Identify which cell holds the provided text, then report its [x, y] central coordinate. 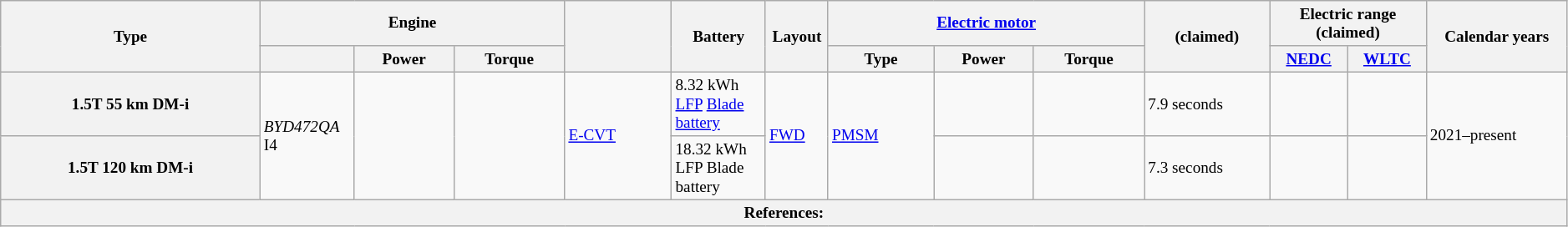
NEDC [1309, 59]
Electric motor [986, 23]
PMSM [880, 135]
(claimed) [1207, 37]
References: [784, 214]
1.5T 120 km DM-i [130, 169]
Battery [718, 37]
Calendar years [1497, 37]
1.5T 55 km DM-i [130, 103]
18.32 kWh LFP Blade battery [718, 169]
7.9 seconds [1207, 103]
FWD [797, 135]
WLTC [1388, 59]
BYD472QA I4 [307, 135]
2021–present [1497, 135]
E-CVT [618, 135]
7.3 seconds [1207, 169]
Electric range (claimed) [1348, 23]
8.32 kWh LFP Blade battery [718, 103]
Layout [797, 37]
Engine [413, 23]
